Extract the (X, Y) coordinate from the center of the cell holding the provided text.  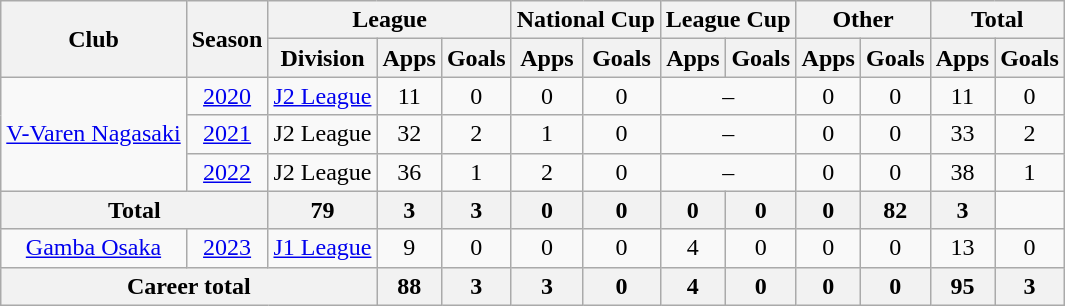
National Cup (586, 20)
2021 (227, 134)
2023 (227, 248)
Season (227, 39)
13 (962, 248)
2022 (227, 172)
Club (94, 39)
82 (895, 210)
38 (962, 172)
J1 League (322, 248)
Other (863, 20)
Career total (189, 286)
League Cup (728, 20)
2020 (227, 96)
9 (409, 248)
33 (962, 134)
Division (322, 58)
V-Varen Nagasaki (94, 134)
79 (322, 210)
League (390, 20)
88 (409, 286)
36 (409, 172)
95 (962, 286)
32 (409, 134)
Gamba Osaka (94, 248)
